Output the (X, Y) coordinate of the center of the cell containing the given text.  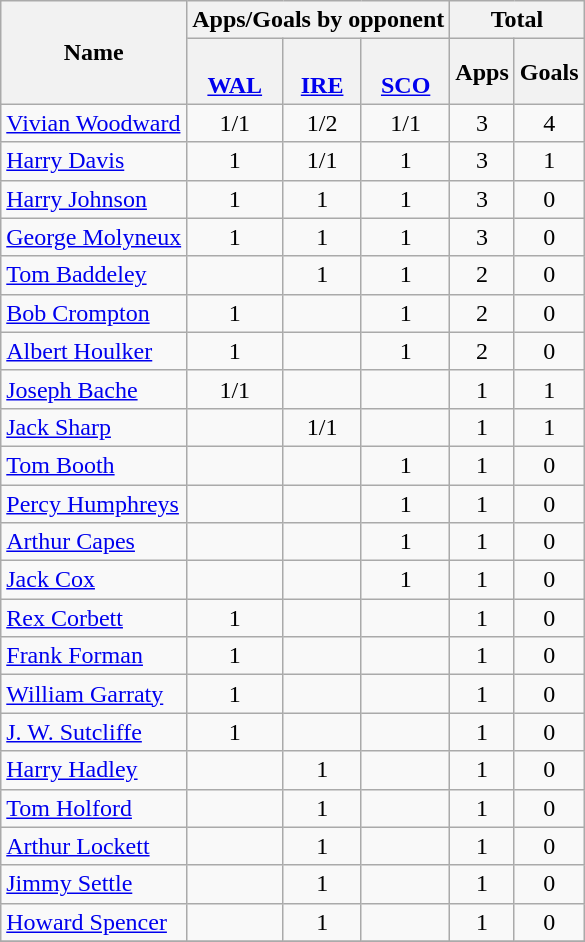
Tom Baddeley (94, 275)
Joseph Bache (94, 389)
Albert Houlker (94, 351)
Vivian Woodward (94, 123)
SCO (405, 72)
IRE (322, 72)
Frank Forman (94, 656)
Arthur Capes (94, 542)
Harry Hadley (94, 770)
Howard Spencer (94, 922)
Harry Davis (94, 161)
Name (94, 52)
Arthur Lockett (94, 846)
J. W. Sutcliffe (94, 732)
Tom Holford (94, 808)
WAL (235, 72)
Total (517, 20)
Bob Crompton (94, 313)
Jimmy Settle (94, 884)
Goals (549, 72)
4 (549, 123)
Apps/Goals by opponent (318, 20)
Apps (482, 72)
Harry Johnson (94, 199)
Tom Booth (94, 465)
Jack Cox (94, 580)
Jack Sharp (94, 427)
William Garraty (94, 694)
Percy Humphreys (94, 503)
Rex Corbett (94, 618)
George Molyneux (94, 237)
1/2 (322, 123)
